Find where the given text appears and provide that cell's center as [X, Y] coordinate. 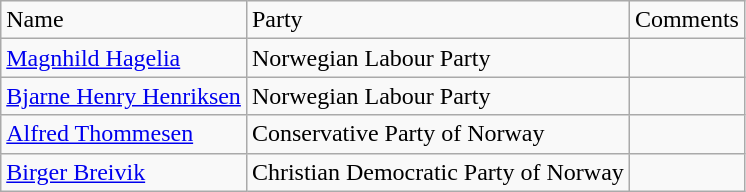
Name [124, 20]
Birger Breivik [124, 172]
Bjarne Henry Henriksen [124, 96]
Comments [686, 20]
Party [438, 20]
Christian Democratic Party of Norway [438, 172]
Conservative Party of Norway [438, 134]
Magnhild Hagelia [124, 58]
Alfred Thommesen [124, 134]
